Capture the cell that displays the provided text and extract its (x, y) central coordinate. 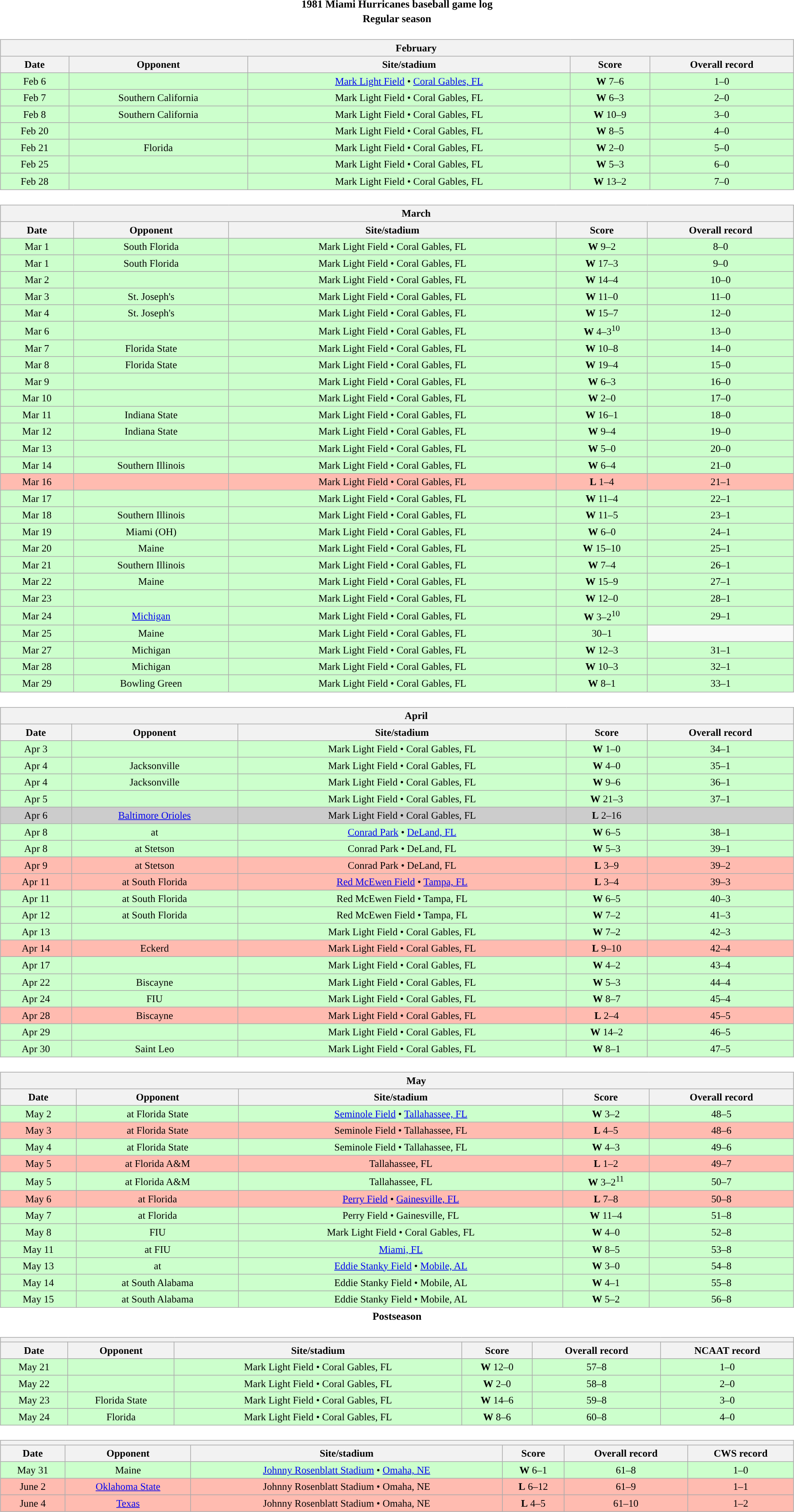
Mar 20 (37, 548)
25–1 (720, 548)
W 4–3 (606, 1147)
15–0 (720, 365)
8–0 (720, 246)
Apr 9 (36, 865)
Apr 3 (36, 749)
W 6–1 (533, 1470)
Mar 6 (37, 330)
Mar 8 (37, 365)
Mar 2 (37, 280)
46–5 (720, 1032)
W 5–0 (602, 448)
57–8 (597, 1367)
W 10–9 (610, 115)
W 10–8 (602, 348)
48–6 (721, 1131)
May 31 (33, 1470)
30–1 (602, 634)
W 11–5 (602, 515)
Feb 28 (35, 181)
L 2–4 (607, 1015)
L 2–16 (607, 816)
45–5 (720, 1015)
Mar 18 (37, 515)
35–1 (720, 766)
May 2 (39, 1114)
W 5–2 (606, 1299)
Apr 12 (36, 915)
Apr 28 (36, 1015)
45–4 (720, 999)
33–1 (720, 684)
Mar 16 (37, 482)
58–8 (597, 1384)
53–8 (721, 1249)
Mar 22 (37, 582)
7–0 (721, 181)
W 17–3 (602, 263)
March (397, 213)
47–5 (720, 1049)
W 3–0 (606, 1266)
61–10 (626, 1504)
12–0 (720, 313)
Miami (OH) (151, 532)
59–8 (597, 1400)
W 14–6 (497, 1400)
9–0 (720, 263)
L 9–10 (607, 948)
49–6 (721, 1147)
Baltimore Orioles (155, 816)
Mar 24 (37, 616)
Apr 24 (36, 999)
May 14 (39, 1283)
16–0 (720, 382)
54–8 (721, 1266)
May 11 (39, 1249)
W 3–211 (606, 1182)
W 16–1 (602, 415)
61–8 (626, 1470)
48–5 (721, 1114)
Mar 12 (37, 431)
Mar 11 (37, 415)
W 21–3 (607, 799)
20–0 (720, 448)
18–0 (720, 415)
10–0 (720, 280)
27–1 (720, 582)
May 15 (39, 1299)
42–3 (720, 932)
23–1 (720, 515)
L 3–4 (607, 882)
April (397, 715)
L 1–4 (602, 482)
Mar 17 (37, 498)
Mar 10 (37, 398)
W 15–7 (602, 313)
W 8–6 (497, 1417)
22–1 (720, 498)
May 4 (39, 1147)
May 21 (34, 1367)
39–1 (720, 849)
June 4 (33, 1504)
Apr 6 (36, 816)
W 14–2 (607, 1032)
May (397, 1081)
29–1 (720, 616)
Apr 13 (36, 932)
W 19–4 (602, 365)
39–2 (720, 865)
21–0 (720, 465)
W 4–2 (607, 965)
Apr 29 (36, 1032)
34–1 (720, 749)
W 7–4 (602, 565)
Apr 17 (36, 965)
60–8 (597, 1417)
50–8 (721, 1199)
37–1 (720, 799)
W 9–2 (602, 246)
40–3 (720, 899)
Mar 21 (37, 565)
Feb 20 (35, 131)
56–8 (721, 1299)
Mar 29 (37, 684)
Miami, FL (401, 1249)
28–1 (720, 598)
W 4–310 (602, 330)
Feb 21 (35, 148)
Saint Leo (155, 1049)
55–8 (721, 1283)
Feb 7 (35, 98)
W 4–1 (606, 1283)
Mar 4 (37, 313)
May 8 (39, 1232)
Apr 5 (36, 799)
36–1 (720, 782)
W 8–7 (607, 999)
W 1–0 (607, 749)
May 22 (34, 1384)
41–3 (720, 915)
Mar 13 (37, 448)
Eckerd (155, 948)
Mar 3 (37, 296)
W 7–6 (610, 81)
W 3–210 (602, 616)
Mar 25 (37, 634)
W 15–10 (602, 548)
19–0 (720, 431)
38–1 (720, 832)
May 3 (39, 1131)
L 6–12 (533, 1487)
24–1 (720, 532)
Mar 9 (37, 382)
Mar 19 (37, 532)
1–2 (741, 1504)
32–1 (720, 667)
May 23 (34, 1400)
May 6 (39, 1199)
14–0 (720, 348)
Mar 27 (37, 650)
Feb 25 (35, 164)
W 12–3 (602, 650)
W 3–2 (606, 1114)
51–8 (721, 1216)
43–4 (720, 965)
Texas (128, 1504)
Mar 14 (37, 465)
5–0 (721, 148)
13–0 (720, 330)
NCAAT record (727, 1350)
Mar 7 (37, 348)
49–7 (721, 1164)
W 11–0 (602, 296)
W 13–2 (610, 181)
Mar 28 (37, 667)
May 7 (39, 1216)
17–0 (720, 398)
31–1 (720, 650)
61–9 (626, 1487)
Apr 14 (36, 948)
6–0 (721, 164)
L 1–2 (606, 1164)
W 15–9 (602, 582)
Apr 30 (36, 1049)
Feb 8 (35, 115)
50–7 (721, 1182)
CWS record (741, 1454)
L 3–9 (607, 865)
Mar 23 (37, 598)
42–4 (720, 948)
at FIU (157, 1249)
W 9–4 (602, 431)
May 24 (34, 1417)
June 2 (33, 1487)
Feb 6 (35, 81)
26–1 (720, 565)
11–0 (720, 296)
52–8 (721, 1232)
W 9–6 (607, 782)
L 7–8 (606, 1199)
1–1 (741, 1487)
Oklahoma State (128, 1487)
W 14–4 (602, 280)
39–3 (720, 882)
21–1 (720, 482)
W 10–3 (602, 667)
44–4 (720, 982)
May 13 (39, 1266)
Apr 22 (36, 982)
W 6–4 (602, 465)
February (397, 48)
Bowling Green (151, 684)
W 6–0 (602, 532)
